Return [X, Y] of the center of cell containing provided text 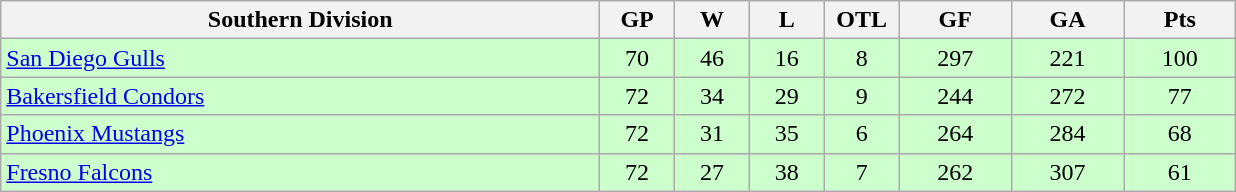
L [786, 20]
W [712, 20]
9 [862, 96]
OTL [862, 20]
307 [1067, 172]
244 [955, 96]
262 [955, 172]
Phoenix Mustangs [300, 134]
46 [712, 58]
61 [1180, 172]
GF [955, 20]
16 [786, 58]
8 [862, 58]
7 [862, 172]
284 [1067, 134]
297 [955, 58]
Bakersfield Condors [300, 96]
34 [712, 96]
GP [638, 20]
27 [712, 172]
Fresno Falcons [300, 172]
77 [1180, 96]
29 [786, 96]
272 [1067, 96]
31 [712, 134]
38 [786, 172]
Pts [1180, 20]
Southern Division [300, 20]
100 [1180, 58]
70 [638, 58]
35 [786, 134]
San Diego Gulls [300, 58]
GA [1067, 20]
264 [955, 134]
6 [862, 134]
221 [1067, 58]
68 [1180, 134]
